Identify which cell holds the provided text, then report its (x, y) central coordinate. 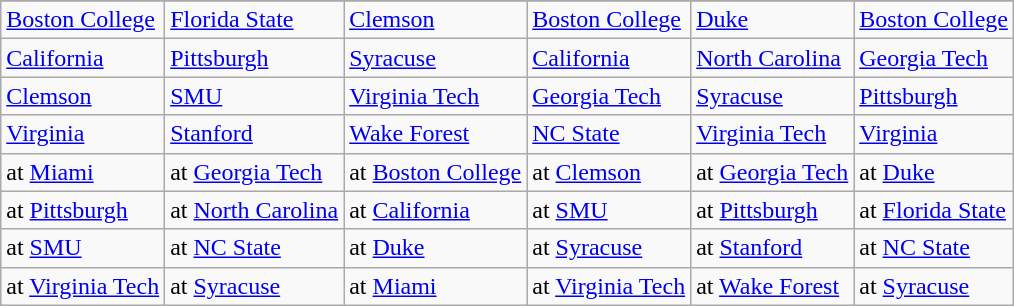
Stanford (254, 134)
Wake Forest (436, 134)
at California (436, 210)
North Carolina (772, 58)
Duke (772, 20)
NC State (609, 134)
at Wake Forest (772, 286)
SMU (254, 96)
at Stanford (772, 248)
at Boston College (436, 172)
Florida State (254, 20)
at Florida State (934, 210)
at Clemson (609, 172)
at North Carolina (254, 210)
